Identify which cell holds the provided text, then report its (X, Y) central coordinate. 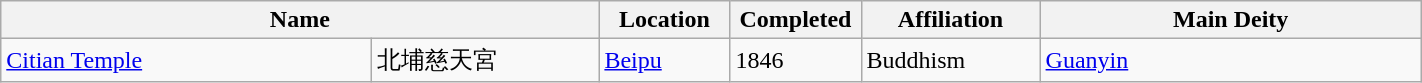
北埔慈天宮 (486, 60)
Name (300, 20)
Guanyin (1230, 60)
Completed (796, 20)
Buddhism (950, 60)
1846 (796, 60)
Citian Temple (186, 60)
Main Deity (1230, 20)
Affiliation (950, 20)
Location (664, 20)
Beipu (664, 60)
